Output the (X, Y) coordinate of the center of the cell containing the given text.  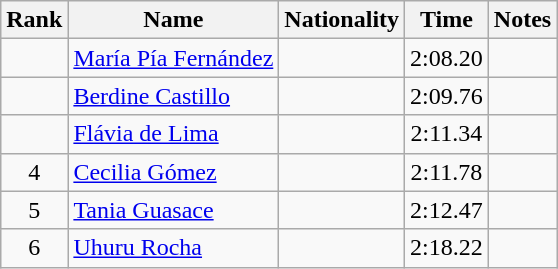
Time (447, 20)
2:08.20 (447, 58)
María Pía Fernández (174, 58)
2:11.34 (447, 134)
Rank (34, 20)
Notes (522, 20)
2:12.47 (447, 210)
Flávia de Lima (174, 134)
2:11.78 (447, 172)
2:18.22 (447, 248)
Uhuru Rocha (174, 248)
Berdine Castillo (174, 96)
6 (34, 248)
Nationality (342, 20)
Tania Guasace (174, 210)
5 (34, 210)
2:09.76 (447, 96)
Name (174, 20)
4 (34, 172)
Cecilia Gómez (174, 172)
